Extract the (x, y) coordinate from the center of the cell holding the provided text.  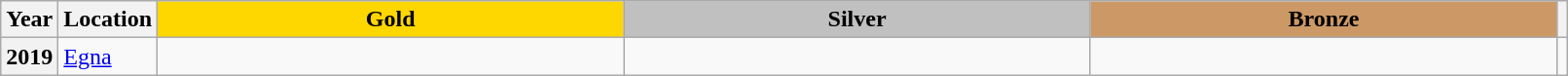
Gold (391, 19)
Egna (108, 57)
Silver (857, 19)
2019 (29, 57)
Location (108, 19)
Bronze (1324, 19)
Year (29, 19)
